From the cell containing the given text, extract its center point as (X, Y) coordinate. 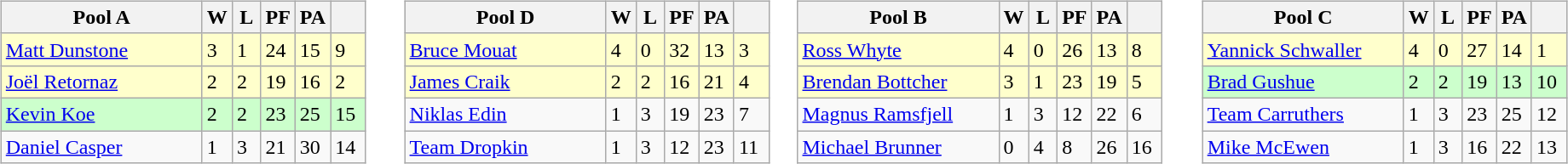
Joël Retornaz (101, 82)
11 (752, 147)
Kevin Koe (101, 114)
Brad Gushue (1303, 82)
Pool D (505, 17)
Michael Brunner (898, 147)
Bruce Mouat (505, 49)
Pool A (101, 17)
Pool B (898, 17)
James Craik (505, 82)
30 (312, 147)
27 (1479, 49)
Daniel Casper (101, 147)
Matt Dunstone (101, 49)
32 (682, 49)
Team Carruthers (1303, 114)
Magnus Ramsfjell (898, 114)
24 (278, 49)
6 (1144, 114)
10 (1549, 82)
Ross Whyte (898, 49)
Yannick Schwaller (1303, 49)
Niklas Edin (505, 114)
Mike McEwen (1303, 147)
5 (1144, 82)
7 (752, 114)
Brendan Bottcher (898, 82)
9 (348, 49)
Pool C (1303, 17)
Team Dropkin (505, 147)
